Capture the cell that displays the provided text and extract its (x, y) central coordinate. 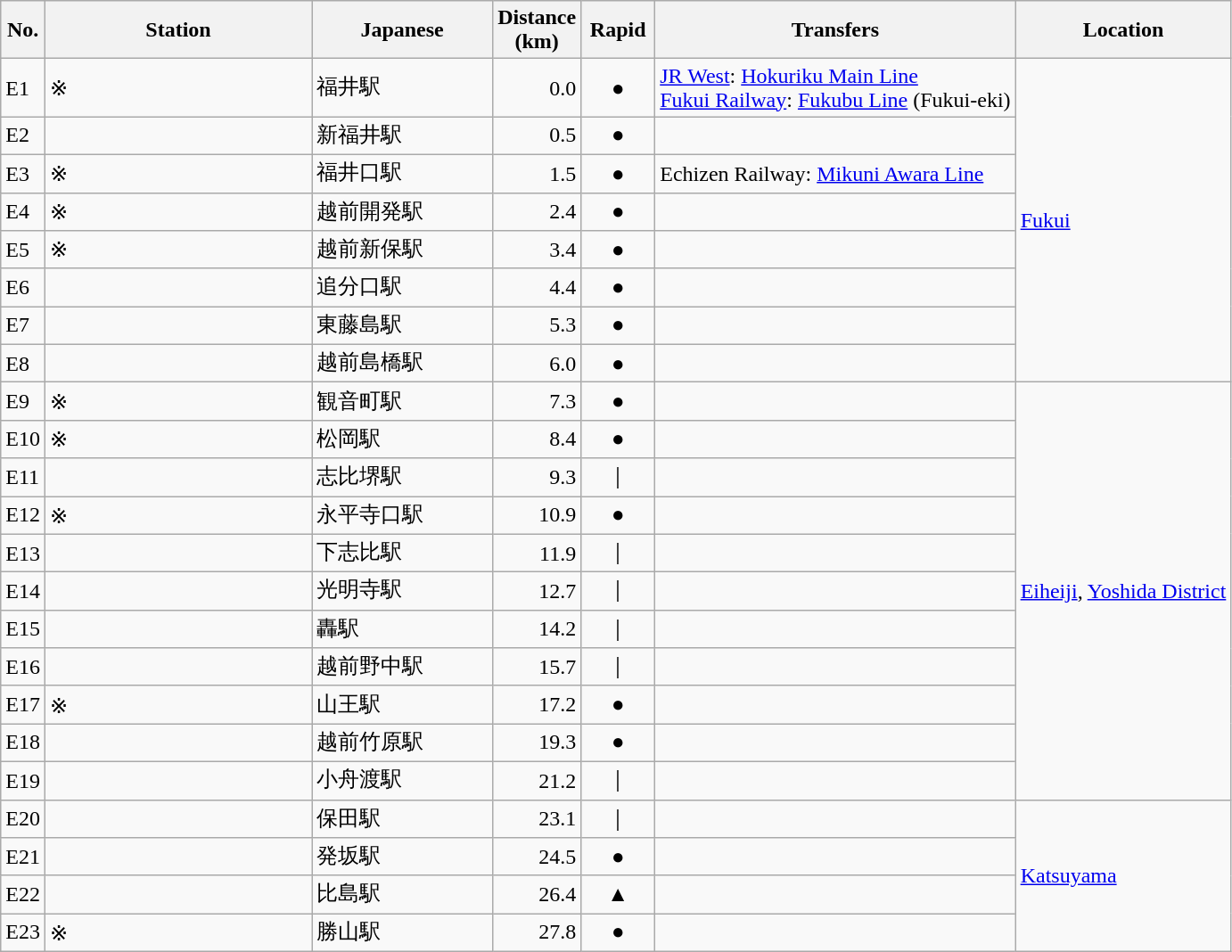
9.3 (537, 478)
Eiheiji, Yoshida District (1123, 591)
10.9 (537, 515)
轟駅 (403, 629)
東藤島駅 (403, 326)
Location (1123, 30)
E4 (23, 212)
Transfers (835, 30)
比島駅 (403, 895)
▲ (619, 895)
E20 (23, 818)
E3 (23, 173)
E23 (23, 932)
松岡駅 (403, 439)
越前新保駅 (403, 250)
E15 (23, 629)
Katsuyama (1123, 875)
観音町駅 (403, 401)
15.7 (537, 667)
E6 (23, 287)
新福井駅 (403, 135)
12.7 (537, 592)
5.3 (537, 326)
保田駅 (403, 818)
越前島橋駅 (403, 364)
越前竹原駅 (403, 743)
21.2 (537, 781)
E21 (23, 858)
Japanese (403, 30)
下志比駅 (403, 553)
8.4 (537, 439)
E8 (23, 364)
小舟渡駅 (403, 781)
E5 (23, 250)
Distance (km) (537, 30)
7.3 (537, 401)
Echizen Railway: Mikuni Awara Line (835, 173)
14.2 (537, 629)
23.1 (537, 818)
E16 (23, 667)
1.5 (537, 173)
越前開発駅 (403, 212)
E1 (23, 87)
山王駅 (403, 704)
26.4 (537, 895)
勝山駅 (403, 932)
福井駅 (403, 87)
E10 (23, 439)
2.4 (537, 212)
E9 (23, 401)
11.9 (537, 553)
越前野中駅 (403, 667)
Fukui (1123, 221)
永平寺口駅 (403, 515)
0.0 (537, 87)
No. (23, 30)
4.4 (537, 287)
E13 (23, 553)
E12 (23, 515)
6.0 (537, 364)
追分口駅 (403, 287)
24.5 (537, 858)
E18 (23, 743)
E11 (23, 478)
志比堺駅 (403, 478)
0.5 (537, 135)
27.8 (537, 932)
福井口駅 (403, 173)
E19 (23, 781)
JR West: Hokuriku Main LineFukui Railway: Fukubu Line (Fukui-eki) (835, 87)
19.3 (537, 743)
3.4 (537, 250)
Station (178, 30)
17.2 (537, 704)
E2 (23, 135)
発坂駅 (403, 858)
E22 (23, 895)
E14 (23, 592)
E7 (23, 326)
E17 (23, 704)
光明寺駅 (403, 592)
Rapid (619, 30)
